Locate the cell with the specified text and output its (x, y) center coordinate. 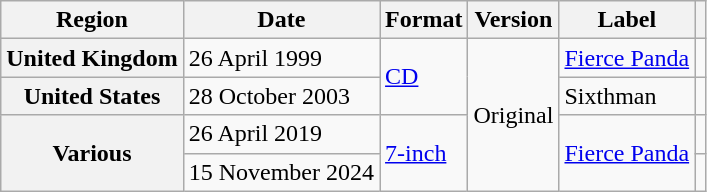
Label (627, 20)
7-inch (424, 153)
Format (424, 20)
15 November 2024 (281, 172)
Version (514, 20)
Sixthman (627, 96)
Original (514, 115)
26 April 2019 (281, 134)
28 October 2003 (281, 96)
Date (281, 20)
26 April 1999 (281, 58)
United States (92, 96)
Various (92, 153)
Region (92, 20)
CD (424, 77)
United Kingdom (92, 58)
